Output the [x, y] coordinate of the center of the cell containing the given text.  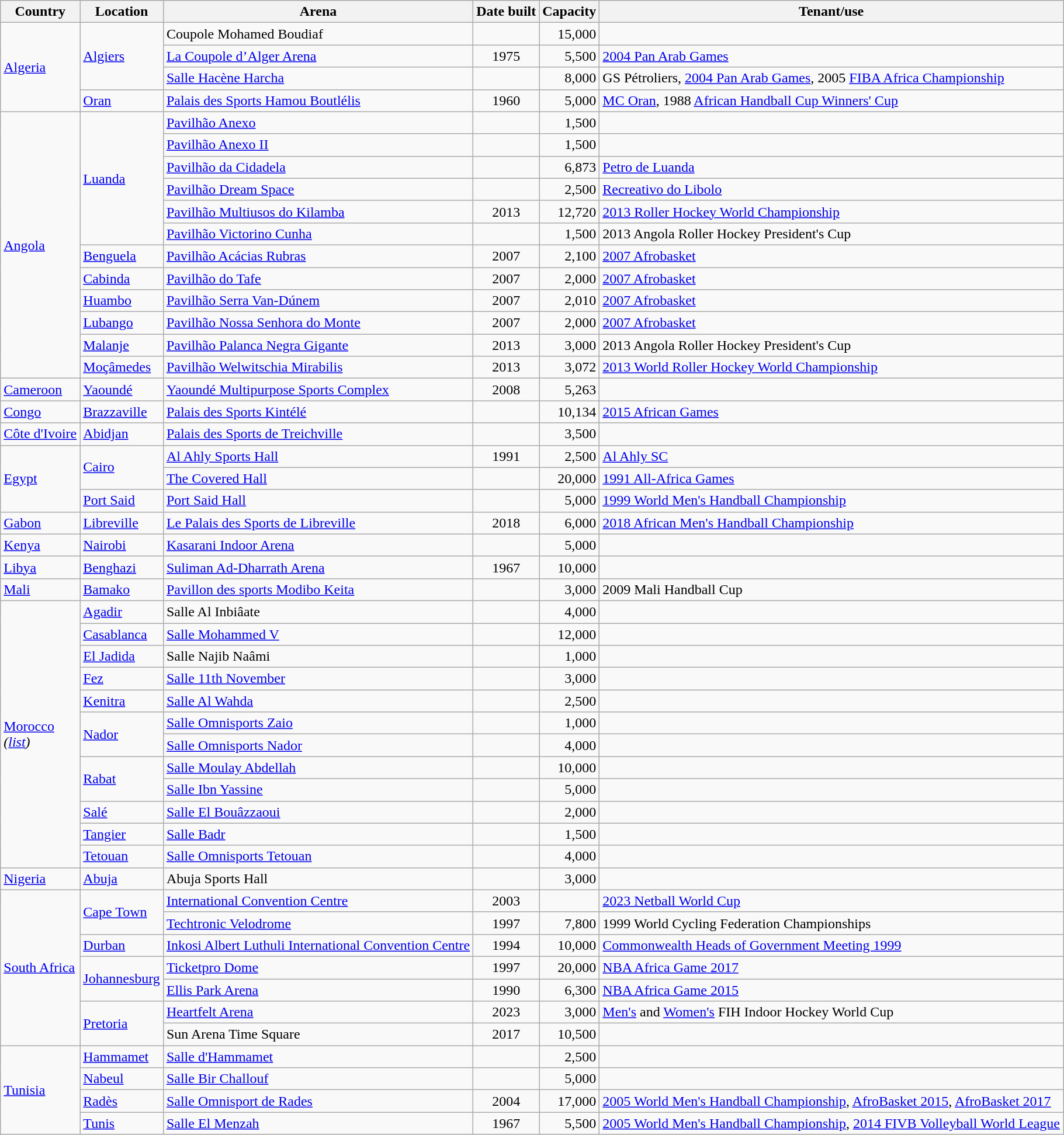
Salle Omnisports Tetouan [318, 856]
Kasarani Indoor Arena [318, 545]
El Jadida [122, 657]
Salle Ibn Yassine [318, 790]
15,000 [569, 34]
12,720 [569, 211]
2,010 [569, 301]
5,263 [569, 390]
Malanje [122, 345]
Commonwealth Heads of Government Meeting 1999 [831, 945]
Pavilhão Nossa Senhora do Monte [318, 323]
10,500 [569, 1035]
Pavilhão Multiusos do Kilamba [318, 211]
Abidjan [122, 434]
Men's and Women's FIH Indoor Hockey World Cup [831, 1012]
Salle Al Wahda [318, 701]
2023 [506, 1012]
Moçâmedes [122, 367]
Salle El Menzah [318, 1123]
Palais des Sports de Treichville [318, 434]
Oran [122, 100]
Petro de Luanda [831, 167]
Huambo [122, 301]
Salle Hacène Harcha [318, 78]
Nairobi [122, 545]
Pavilhão da Cidadela [318, 167]
NBA Africa Game 2015 [831, 990]
Benghazi [122, 567]
Algeria [40, 67]
Nabeul [122, 1079]
Port Said Hall [318, 501]
Morocco(list) [40, 734]
Durban [122, 945]
NBA Africa Game 2017 [831, 967]
2013 Roller Hockey World Championship [831, 211]
Fez [122, 679]
6,300 [569, 990]
South Africa [40, 967]
6,873 [569, 167]
2018 African Men's Handball Championship [831, 523]
Date built [506, 12]
Agadir [122, 612]
Casablanca [122, 634]
Cameroon [40, 390]
Capacity [569, 12]
Ticketpro Dome [318, 967]
Cabinda [122, 279]
17,000 [569, 1101]
Yaoundé Multipurpose Sports Complex [318, 390]
Palais des Sports Kintélé [318, 412]
Pavilhão Anexo II [318, 145]
Rabat [122, 779]
Salle Omnisports Nador [318, 745]
Tetouan [122, 856]
Tangier [122, 834]
Luanda [122, 178]
2013 World Roller Hockey World Championship [831, 367]
Ellis Park Arena [318, 990]
2005 World Men's Handball Championship, 2014 FIVB Volleyball World League [831, 1123]
Algiers [122, 56]
Pavilhão Welwitschia Mirabilis [318, 367]
Congo [40, 412]
Radès [122, 1101]
Techtronic Velodrome [318, 923]
1975 [506, 56]
Pavilhão Anexo [318, 123]
Libreville [122, 523]
Tenant/use [831, 12]
2008 [506, 390]
Port Said [122, 501]
Salle Mohammed V [318, 634]
Salle Najib Naâmi [318, 657]
1991 All-Africa Games [831, 478]
Libya [40, 567]
Abuja [122, 879]
Salle Omnisports Zaio [318, 723]
Suliman Ad-Dharrath Arena [318, 567]
7,800 [569, 923]
Salle Al Inbiâate [318, 612]
1994 [506, 945]
Pavilhão Acácias Rubras [318, 256]
Gabon [40, 523]
Location [122, 12]
1990 [506, 990]
12,000 [569, 634]
Salé [122, 812]
Cape Town [122, 912]
Salle Bir Challouf [318, 1079]
Pavilhão Palanca Negra Gigante [318, 345]
Nigeria [40, 879]
Pavilhão Dream Space [318, 189]
Egypt [40, 478]
Pavillon des sports Modibo Keita [318, 589]
Pavilhão Victorino Cunha [318, 234]
2004 Pan Arab Games [831, 56]
Mali [40, 589]
International Convention Centre [318, 901]
1999 World Men's Handball Championship [831, 501]
Tunis [122, 1123]
Salle Omnisport de Rades [318, 1101]
Tunisia [40, 1090]
Recreativo do Libolo [831, 189]
MC Oran, 1988 African Handball Cup Winners' Cup [831, 100]
Inkosi Albert Luthuli International Convention Centre [318, 945]
Country [40, 12]
La Coupole d’Alger Arena [318, 56]
1960 [506, 100]
Nador [122, 734]
6,000 [569, 523]
Kenitra [122, 701]
2018 [506, 523]
Arena [318, 12]
Al Ahly SC [831, 456]
8,000 [569, 78]
2004 [506, 1101]
Kenya [40, 545]
3,500 [569, 434]
GS Pétroliers, 2004 Pan Arab Games, 2005 FIBA Africa Championship [831, 78]
The Covered Hall [318, 478]
Yaoundé [122, 390]
Heartfelt Arena [318, 1012]
Johannesburg [122, 978]
2009 Mali Handball Cup [831, 589]
Palais des Sports Hamou Boutlélis [318, 100]
2005 World Men's Handball Championship, AfroBasket 2015, AfroBasket 2017 [831, 1101]
Salle d'Hammamet [318, 1057]
Al Ahly Sports Hall [318, 456]
Cairo [122, 467]
Pavilhão do Tafe [318, 279]
Pavilhão Serra Van-Dúnem [318, 301]
Salle Moulay Abdellah [318, 768]
Brazzaville [122, 412]
Benguela [122, 256]
3,072 [569, 367]
1991 [506, 456]
2023 Netball World Cup [831, 901]
10,134 [569, 412]
Côte d'Ivoire [40, 434]
Le Palais des Sports de Libreville [318, 523]
2003 [506, 901]
Sun Arena Time Square [318, 1035]
Bamako [122, 589]
Salle El Bouâzzaoui [318, 812]
Coupole Mohamed Boudiaf [318, 34]
1999 World Cycling Federation Championships [831, 923]
Pretoria [122, 1023]
Abuja Sports Hall [318, 879]
2015 African Games [831, 412]
2017 [506, 1035]
Lubango [122, 323]
Salle Badr [318, 834]
Hammamet [122, 1057]
Salle 11th November [318, 679]
2,100 [569, 256]
Angola [40, 245]
